Return [X, Y] of the center of cell containing provided text 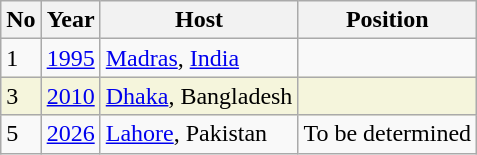
No [21, 20]
3 [21, 96]
To be determined [388, 134]
Year [70, 20]
Lahore, Pakistan [199, 134]
Host [199, 20]
2026 [70, 134]
2010 [70, 96]
1995 [70, 58]
Dhaka, Bangladesh [199, 96]
Position [388, 20]
Madras, India [199, 58]
1 [21, 58]
5 [21, 134]
